Detect which cell encompasses the target text, then output its (x, y) center coordinate. 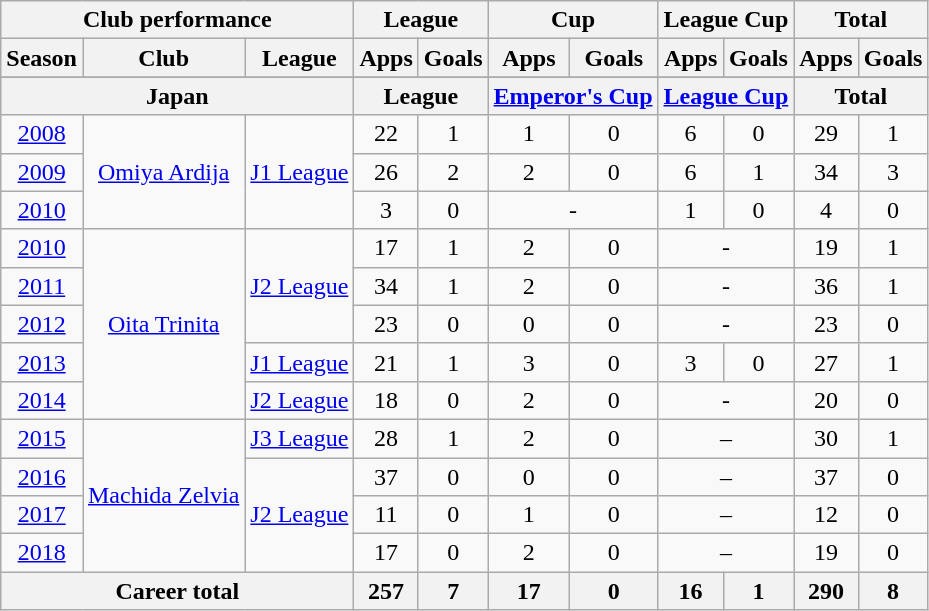
J3 League (300, 438)
2016 (42, 477)
11 (386, 515)
28 (386, 438)
2008 (42, 134)
290 (826, 591)
21 (386, 362)
12 (826, 515)
Cup (573, 20)
7 (453, 591)
22 (386, 134)
2011 (42, 286)
2015 (42, 438)
16 (690, 591)
2014 (42, 400)
2017 (42, 515)
Club (163, 58)
20 (826, 400)
257 (386, 591)
Season (42, 58)
4 (826, 210)
Japan (178, 96)
Emperor's Cup (573, 96)
29 (826, 134)
26 (386, 172)
Oita Trinita (163, 324)
2013 (42, 362)
2009 (42, 172)
8 (893, 591)
Machida Zelvia (163, 495)
27 (826, 362)
18 (386, 400)
30 (826, 438)
36 (826, 286)
Club performance (178, 20)
2018 (42, 553)
2012 (42, 324)
Omiya Ardija (163, 172)
Career total (178, 591)
